Return the [x, y] coordinate for the center point of the cell that contains the specified text.  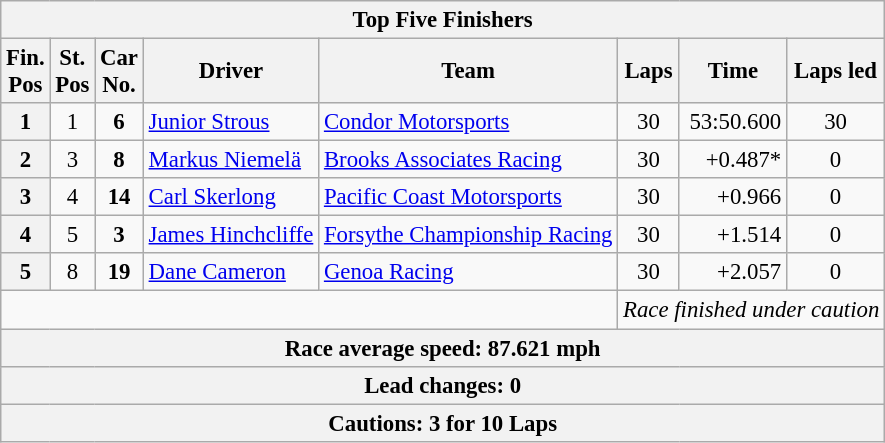
6 [120, 122]
+0.487* [732, 160]
Top Five Finishers [443, 20]
Pacific Coast Motorsports [468, 197]
St.Pos [72, 72]
Race average speed: 87.621 mph [443, 348]
19 [120, 273]
CarNo. [120, 72]
Driver [230, 72]
Team [468, 72]
2 [26, 160]
14 [120, 197]
+2.057 [732, 273]
53:50.600 [732, 122]
Race finished under caution [752, 310]
+1.514 [732, 235]
Brooks Associates Racing [468, 160]
+0.966 [732, 197]
Laps led [836, 72]
Fin.Pos [26, 72]
Genoa Racing [468, 273]
Lead changes: 0 [443, 385]
Dane Cameron [230, 273]
Markus Niemelä [230, 160]
James Hinchcliffe [230, 235]
Junior Strous [230, 122]
Time [732, 72]
Laps [649, 72]
Carl Skerlong [230, 197]
Forsythe Championship Racing [468, 235]
Cautions: 3 for 10 Laps [443, 423]
Condor Motorsports [468, 122]
